Detect which cell encompasses the target text, then output its (X, Y) center coordinate. 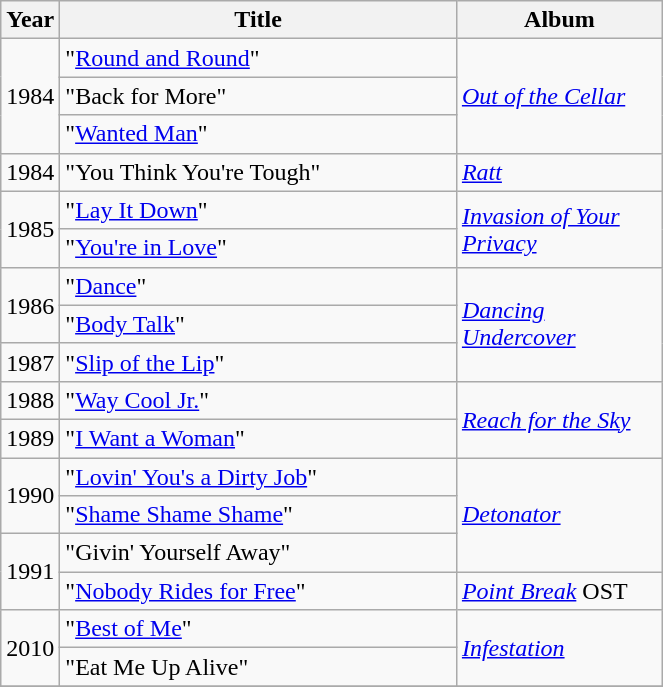
"Wanted Man" (258, 134)
1986 (30, 305)
"Back for More" (258, 96)
"Nobody Rides for Free" (258, 591)
"I Want a Woman" (258, 438)
Invasion of Your Privacy (559, 229)
"Best of Me" (258, 629)
Point Break OST (559, 591)
2010 (30, 648)
1985 (30, 229)
Ratt (559, 172)
"Givin' Yourself Away" (258, 553)
1991 (30, 572)
Album (559, 20)
"Shame Shame Shame" (258, 515)
Dancing Undercover (559, 324)
Reach for the Sky (559, 419)
"Lay It Down" (258, 210)
1990 (30, 496)
Title (258, 20)
Infestation (559, 648)
Year (30, 20)
1989 (30, 438)
"Way Cool Jr." (258, 400)
Out of the Cellar (559, 96)
"You're in Love" (258, 248)
"Slip of the Lip" (258, 362)
Detonator (559, 515)
"Dance" (258, 286)
1988 (30, 400)
"Body Talk" (258, 324)
"Lovin' You's a Dirty Job" (258, 477)
1987 (30, 362)
"You Think You're Tough" (258, 172)
"Round and Round" (258, 58)
"Eat Me Up Alive" (258, 667)
